Find where the given text appears and provide that cell's center as [x, y] coordinate. 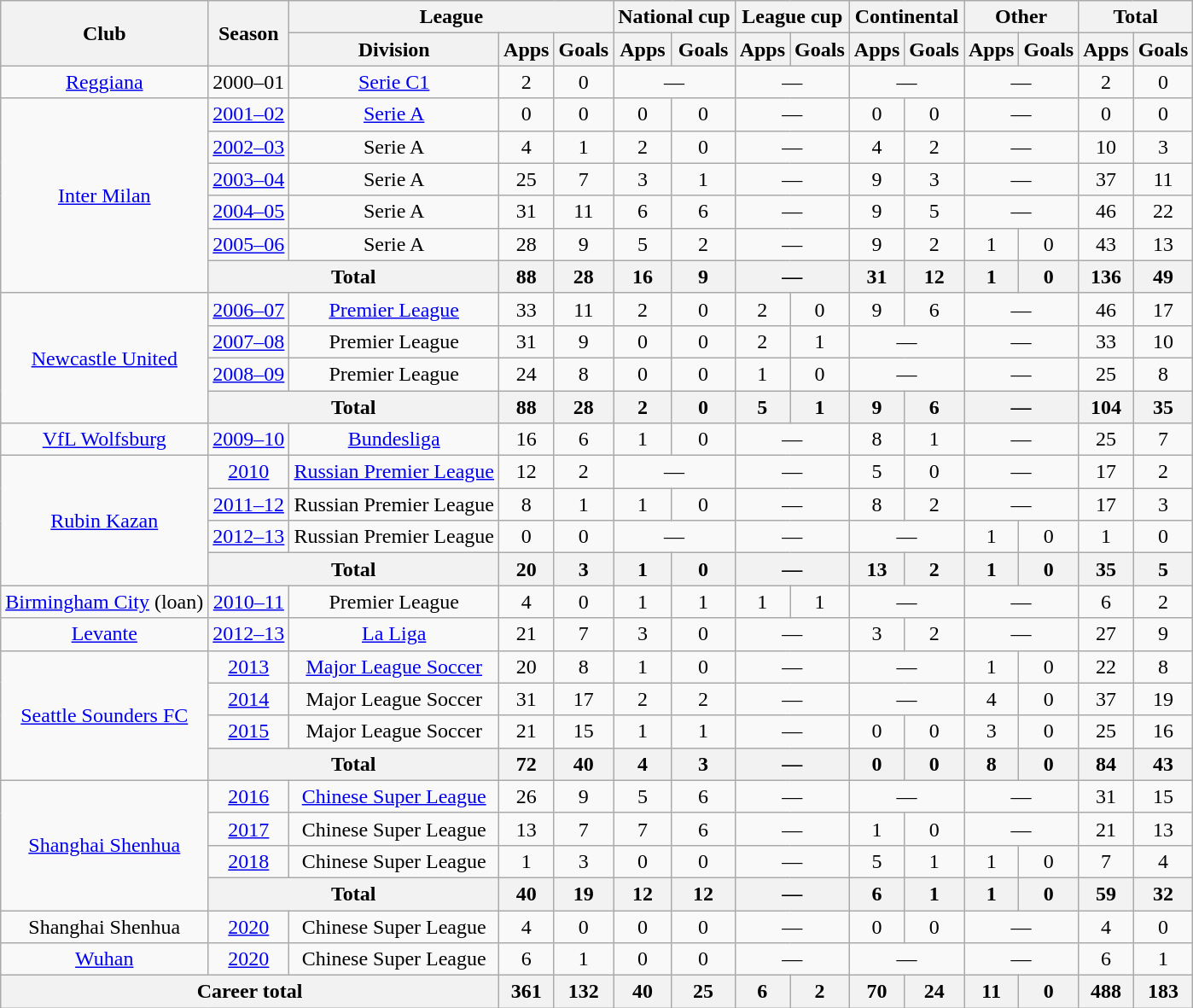
Club [104, 33]
Newcastle United [104, 358]
2007–08 [249, 341]
72 [527, 764]
2015 [249, 731]
2018 [249, 861]
84 [1106, 764]
132 [584, 992]
2013 [249, 667]
70 [876, 992]
Continental [906, 17]
Career total [250, 992]
2010–11 [249, 602]
2010 [249, 472]
2006–07 [249, 309]
Serie C1 [394, 82]
32 [1163, 894]
2004–05 [249, 212]
2017 [249, 829]
2008–09 [249, 374]
Bundesliga [394, 440]
Wuhan [104, 959]
26 [527, 796]
Levante [104, 634]
National cup [674, 17]
488 [1106, 992]
136 [1106, 277]
2005–06 [249, 244]
League [451, 17]
Seattle Sounders FC [104, 715]
2003–04 [249, 179]
VfL Wolfsburg [104, 440]
Rubin Kazan [104, 521]
2001–02 [249, 114]
2016 [249, 796]
27 [1106, 634]
League cup [792, 17]
Reggiana [104, 82]
183 [1163, 992]
2009–10 [249, 440]
104 [1106, 407]
2002–03 [249, 147]
Season [249, 33]
2014 [249, 699]
59 [1106, 894]
49 [1163, 277]
2000–01 [249, 82]
Division [394, 50]
2011–12 [249, 504]
361 [527, 992]
La Liga [394, 634]
Other [1021, 17]
Birmingham City (loan) [104, 602]
Inter Milan [104, 195]
